Find where the given text appears and provide that cell's center as [x, y] coordinate. 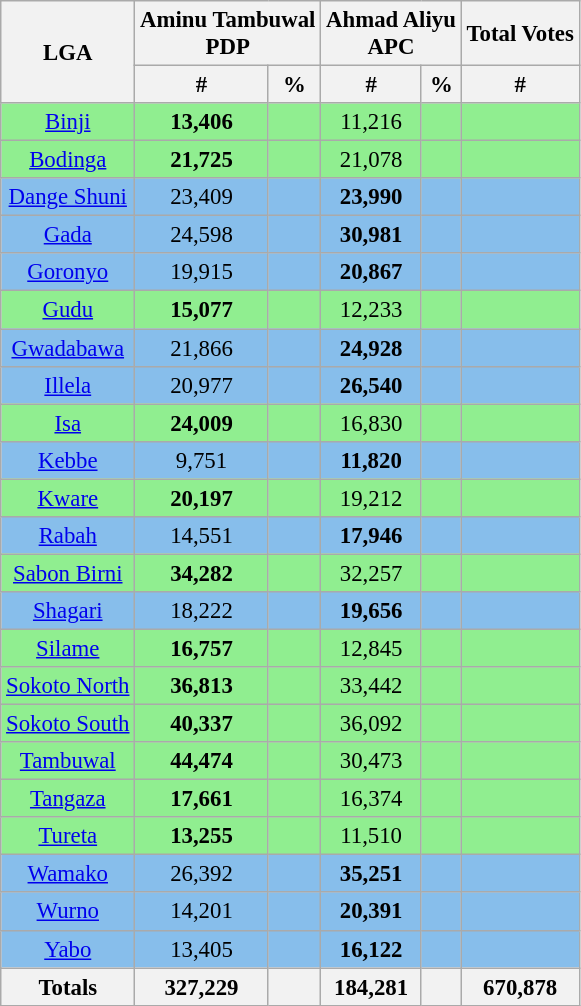
Wamako [68, 874]
Gwadabawa [68, 348]
19,915 [202, 273]
Tambuwal [68, 761]
17,946 [372, 536]
Dange Shuni [68, 197]
21,866 [202, 348]
11,820 [372, 460]
Wurno [68, 912]
40,337 [202, 724]
13,405 [202, 949]
14,201 [202, 912]
Total Votes [520, 34]
21,078 [372, 160]
14,551 [202, 536]
23,409 [202, 197]
17,661 [202, 799]
24,928 [372, 348]
Tangaza [68, 799]
Yabo [68, 949]
16,757 [202, 648]
Sabon Birni [68, 573]
26,392 [202, 874]
21,725 [202, 160]
30,981 [372, 235]
13,406 [202, 122]
20,391 [372, 912]
20,977 [202, 385]
11,216 [372, 122]
30,473 [372, 761]
26,540 [372, 385]
12,845 [372, 648]
35,251 [372, 874]
19,656 [372, 611]
Binji [68, 122]
24,598 [202, 235]
Rabah [68, 536]
Aminu TambuwalPDP [228, 34]
20,197 [202, 498]
Kware [68, 498]
Totals [68, 987]
Gudu [68, 310]
11,510 [372, 836]
Goronyo [68, 273]
Shagari [68, 611]
Sokoto North [68, 686]
Tureta [68, 836]
LGA [68, 52]
44,474 [202, 761]
Kebbe [68, 460]
Silame [68, 648]
32,257 [372, 573]
13,255 [202, 836]
Sokoto South [68, 724]
Isa [68, 423]
9,751 [202, 460]
Gada [68, 235]
16,830 [372, 423]
15,077 [202, 310]
16,122 [372, 949]
33,442 [372, 686]
36,813 [202, 686]
24,009 [202, 423]
18,222 [202, 611]
Illela [68, 385]
16,374 [372, 799]
327,229 [202, 987]
34,282 [202, 573]
184,281 [372, 987]
19,212 [372, 498]
Bodinga [68, 160]
670,878 [520, 987]
Ahmad AliyuAPC [391, 34]
12,233 [372, 310]
23,990 [372, 197]
36,092 [372, 724]
20,867 [372, 273]
